Extract the [x, y] coordinate from the center of the cell holding the provided text.  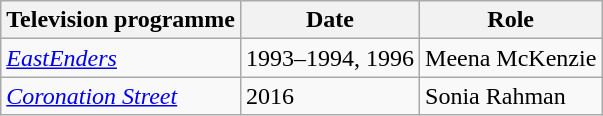
Date [330, 20]
Television programme [121, 20]
Sonia Rahman [511, 96]
Role [511, 20]
EastEnders [121, 58]
Meena McKenzie [511, 58]
2016 [330, 96]
1993–1994, 1996 [330, 58]
Coronation Street [121, 96]
